For the text-containing cell, return its midpoint in [X, Y] coordinate format. 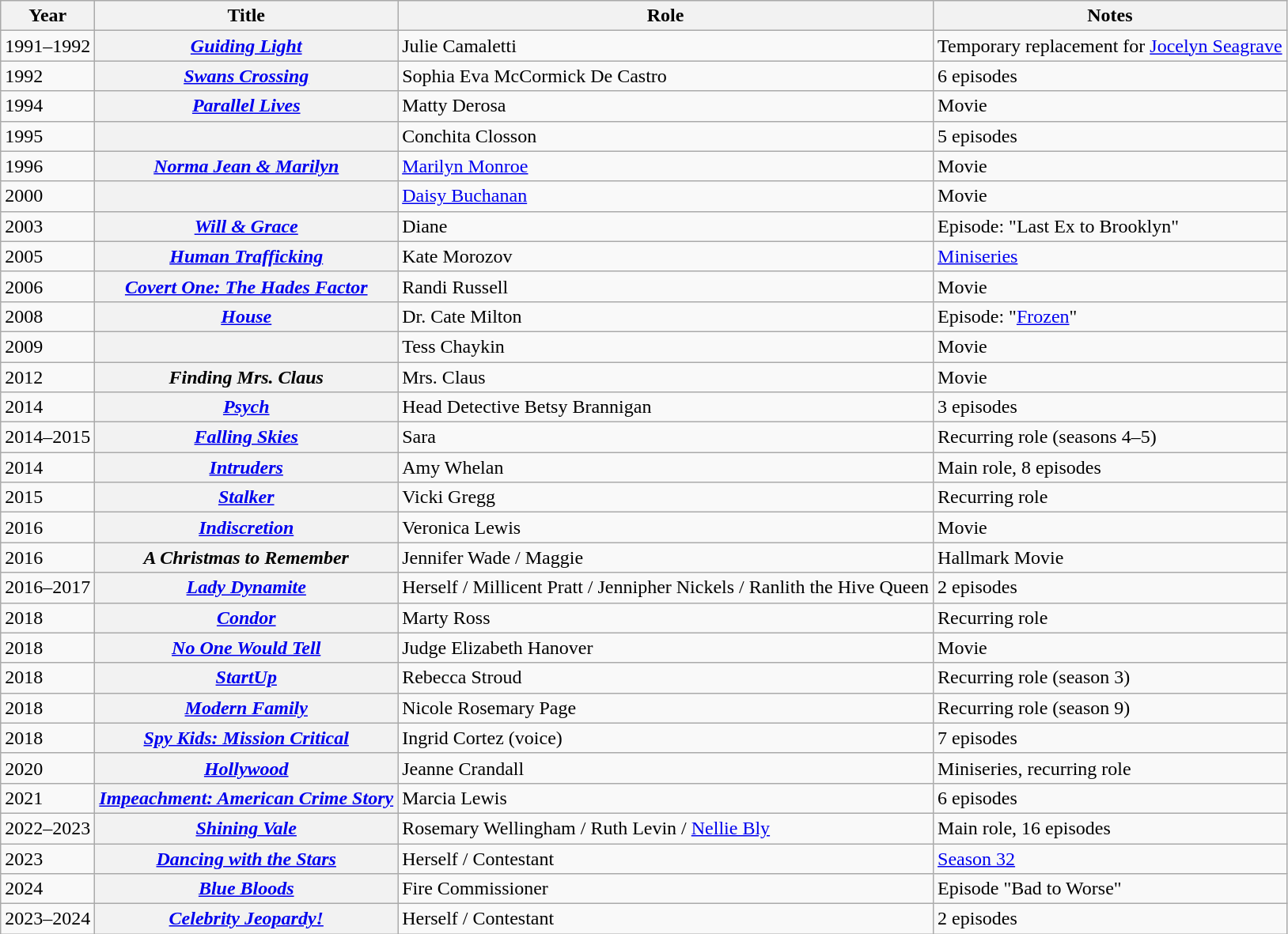
Daisy Buchanan [666, 196]
Recurring role (season 3) [1111, 678]
Episode: "Last Ex to Brooklyn" [1111, 226]
2021 [47, 798]
Miniseries, recurring role [1111, 768]
Conchita Closson [666, 136]
Title [247, 16]
Psych [247, 407]
Falling Skies [247, 437]
Finding Mrs. Claus [247, 377]
Dancing with the Stars [247, 858]
Year [47, 16]
Rebecca Stroud [666, 678]
Hollywood [247, 768]
Recurring role (season 9) [1111, 708]
Norma Jean & Marilyn [247, 166]
Miniseries [1111, 256]
7 episodes [1111, 738]
Notes [1111, 16]
Lady Dynamite [247, 588]
Stalker [247, 497]
Sara [666, 437]
Main role, 8 episodes [1111, 467]
2003 [47, 226]
2020 [47, 768]
2000 [47, 196]
2012 [47, 377]
Spy Kids: Mission Critical [247, 738]
Sophia Eva McCormick De Castro [666, 76]
Tess Chaykin [666, 346]
Episode: "Frozen" [1111, 316]
Season 32 [1111, 858]
2009 [47, 346]
Vicki Gregg [666, 497]
2022–2023 [47, 828]
Condor [247, 618]
Dr. Cate Milton [666, 316]
Fire Commissioner [666, 889]
A Christmas to Remember [247, 558]
Marty Ross [666, 618]
1994 [47, 106]
2015 [47, 497]
Temporary replacement for Jocelyn Seagrave [1111, 46]
2005 [47, 256]
2023–2024 [47, 919]
Randi Russell [666, 286]
Herself / Millicent Pratt / Jennipher Nickels / Ranlith the Hive Queen [666, 588]
Nicole Rosemary Page [666, 708]
Episode "Bad to Worse" [1111, 889]
Celebrity Jeopardy! [247, 919]
Veronica Lewis [666, 528]
2014–2015 [47, 437]
2024 [47, 889]
2006 [47, 286]
2016–2017 [47, 588]
Main role, 16 episodes [1111, 828]
Judge Elizabeth Hanover [666, 648]
Ingrid Cortez (voice) [666, 738]
House [247, 316]
Parallel Lives [247, 106]
Intruders [247, 467]
StartUp [247, 678]
Impeachment: American Crime Story [247, 798]
Amy Whelan [666, 467]
Will & Grace [247, 226]
Jennifer Wade / Maggie [666, 558]
Hallmark Movie [1111, 558]
Matty Derosa [666, 106]
Rosemary Wellingham / Ruth Levin / Nellie Bly [666, 828]
1995 [47, 136]
No One Would Tell [247, 648]
Julie Camaletti [666, 46]
3 episodes [1111, 407]
Indiscretion [247, 528]
1992 [47, 76]
2023 [47, 858]
Shining Vale [247, 828]
Recurring role (seasons 4–5) [1111, 437]
Blue Bloods [247, 889]
Marcia Lewis [666, 798]
Diane [666, 226]
Head Detective Betsy Brannigan [666, 407]
Swans Crossing [247, 76]
Kate Morozov [666, 256]
5 episodes [1111, 136]
Guiding Light [247, 46]
Mrs. Claus [666, 377]
Covert One: The Hades Factor [247, 286]
Marilyn Monroe [666, 166]
Jeanne Crandall [666, 768]
Human Trafficking [247, 256]
1996 [47, 166]
1991–1992 [47, 46]
2008 [47, 316]
Modern Family [247, 708]
Role [666, 16]
